Return [X, Y] of the center of cell containing provided text 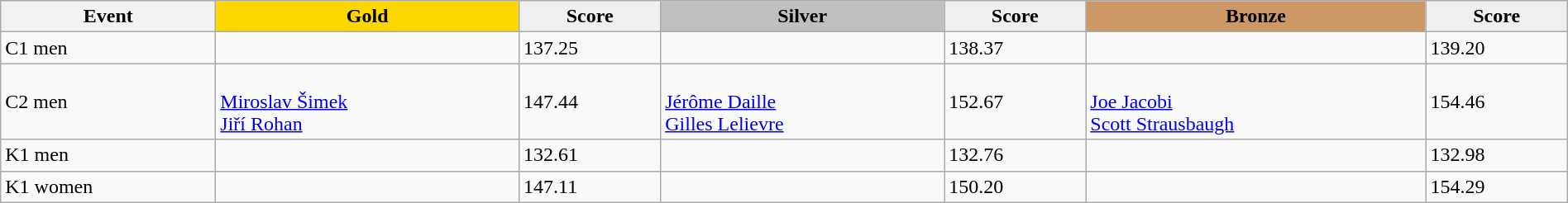
Joe JacobiScott Strausbaugh [1255, 101]
Event [108, 17]
132.76 [1016, 155]
Jérôme DailleGilles Lelievre [802, 101]
C1 men [108, 48]
K1 women [108, 186]
154.29 [1497, 186]
K1 men [108, 155]
154.46 [1497, 101]
138.37 [1016, 48]
132.61 [590, 155]
150.20 [1016, 186]
137.25 [590, 48]
C2 men [108, 101]
152.67 [1016, 101]
Miroslav ŠimekJiří Rohan [367, 101]
Gold [367, 17]
Bronze [1255, 17]
Silver [802, 17]
139.20 [1497, 48]
132.98 [1497, 155]
147.11 [590, 186]
147.44 [590, 101]
